From the cell containing the given text, extract its center point as (X, Y) coordinate. 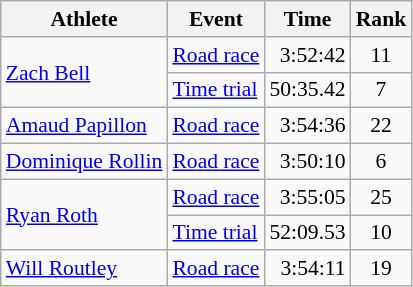
Will Routley (84, 269)
Dominique Rollin (84, 162)
Amaud Papillon (84, 126)
50:35.42 (307, 90)
3:54:11 (307, 269)
22 (382, 126)
11 (382, 55)
Event (216, 19)
Zach Bell (84, 72)
10 (382, 233)
7 (382, 90)
3:55:05 (307, 197)
3:50:10 (307, 162)
6 (382, 162)
Rank (382, 19)
25 (382, 197)
19 (382, 269)
3:54:36 (307, 126)
52:09.53 (307, 233)
3:52:42 (307, 55)
Ryan Roth (84, 214)
Athlete (84, 19)
Time (307, 19)
